Capture the cell that displays the provided text and extract its (X, Y) central coordinate. 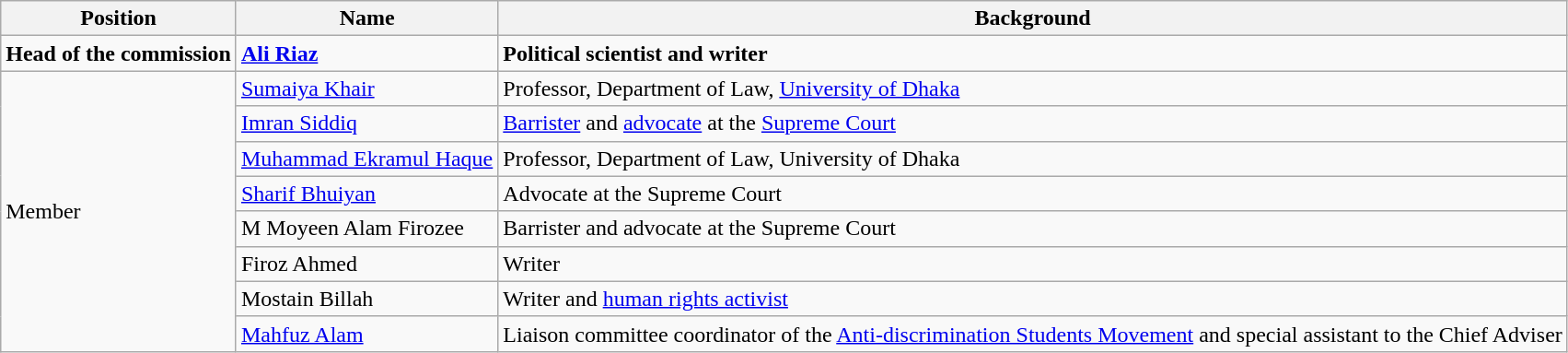
Member (119, 211)
Ali Riaz (366, 53)
Writer and human rights activist (1033, 299)
Political scientist and writer (1033, 53)
Name (366, 18)
Muhammad Ekramul Haque (366, 159)
Position (119, 18)
Imran Siddiq (366, 124)
Writer (1033, 264)
Firoz Ahmed (366, 264)
Background (1033, 18)
Sharif Bhuiyan (366, 194)
Mostain Billah (366, 299)
Mahfuz Alam (366, 334)
Liaison committee coordinator of the Anti-discrimination Students Movement and special assistant to the Chief Adviser (1033, 334)
M Moyeen Alam Firozee (366, 229)
Sumaiya Khair (366, 88)
Advocate at the Supreme Court (1033, 194)
Head of the commission (119, 53)
